Scan for the cell matching the given text and deliver its (X, Y) coordinate at center. 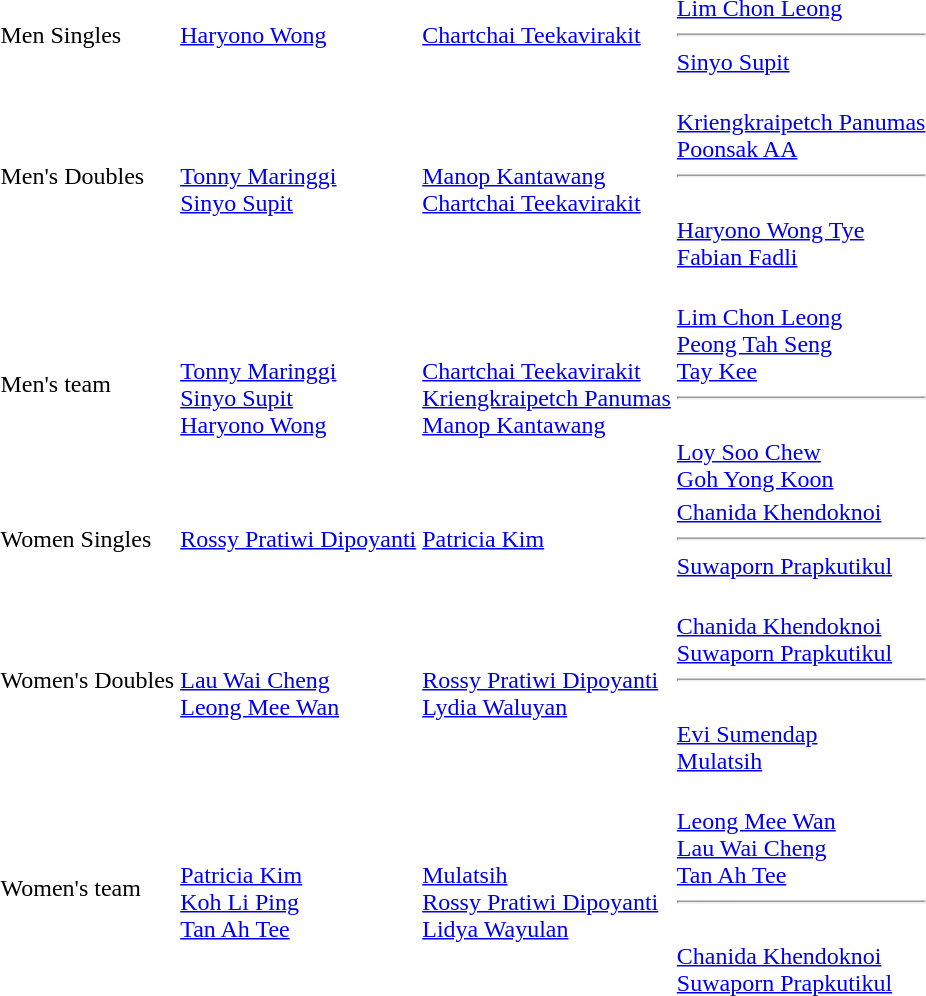
Rossy Pratiwi DipoyantiLydia Waluyan (547, 680)
Patricia Kim (547, 539)
Tonny MaringgiSinyo Supit (298, 176)
Chartchai TeekavirakitKriengkraipetch PanumasManop Kantawang (547, 384)
Rossy Pratiwi Dipoyanti (298, 539)
Tonny MaringgiSinyo SupitHaryono Wong (298, 384)
Manop KantawangChartchai Teekavirakit (547, 176)
Lau Wai ChengLeong Mee Wan (298, 680)
